Search for the cell housing the specified text and yield its [x, y] center coordinate. 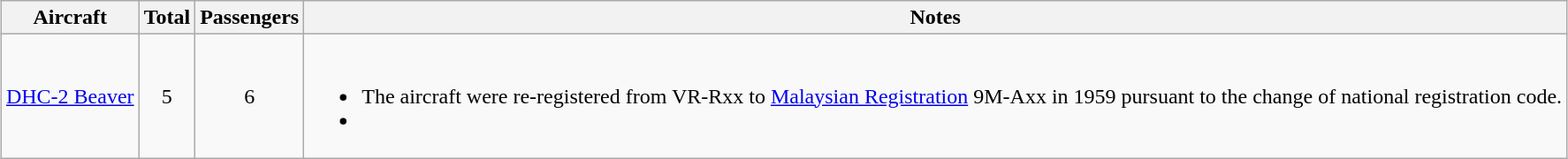
The aircraft were re-registered from VR-Rxx to Malaysian Registration 9M-Axx in 1959 pursuant to the change of national registration code. [935, 96]
Total [167, 18]
Aircraft [70, 18]
Passengers [249, 18]
DHC-2 Beaver [70, 96]
Notes [935, 18]
5 [167, 96]
6 [249, 96]
